Determine the [X, Y] coordinate at the center of the cell enclosing the given text.  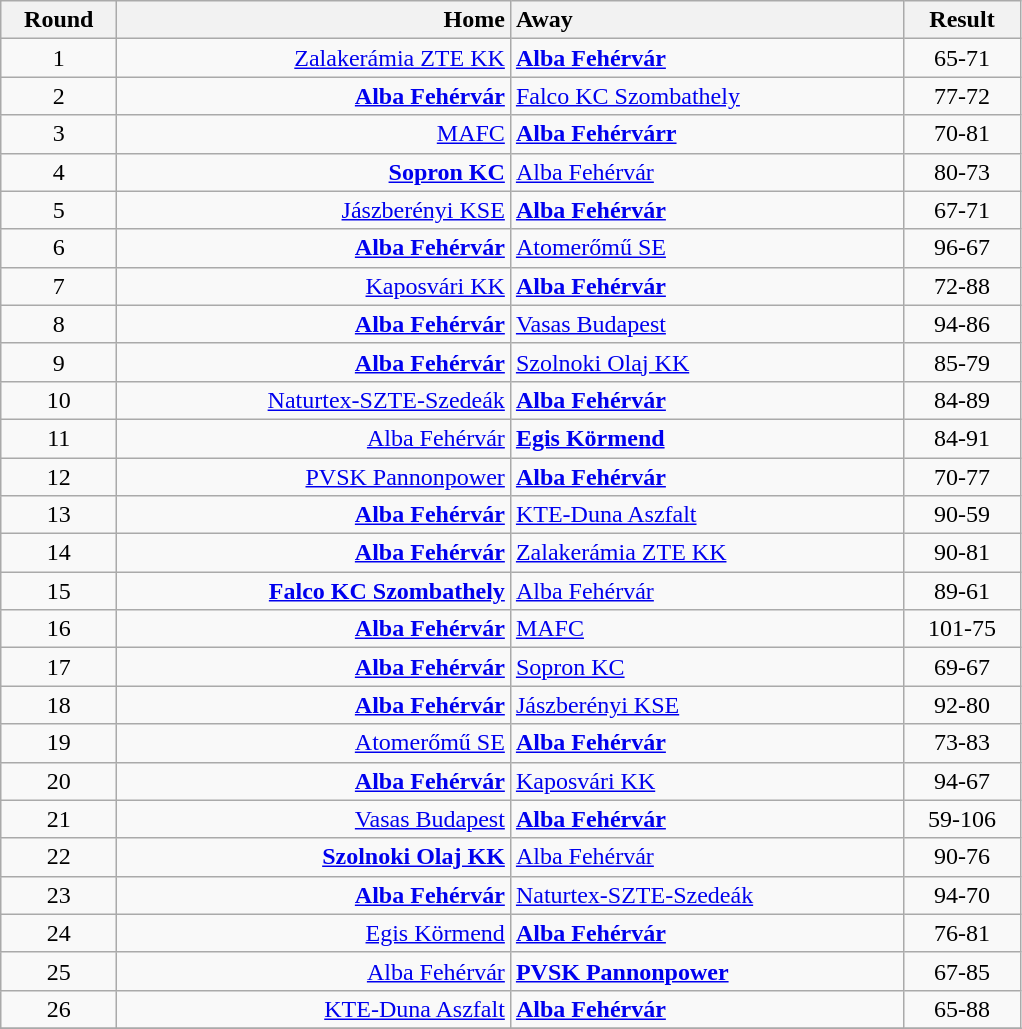
22 [59, 857]
72-88 [962, 286]
20 [59, 781]
96-67 [962, 248]
Away [707, 20]
3 [59, 134]
70-81 [962, 134]
23 [59, 895]
9 [59, 362]
16 [59, 629]
7 [59, 286]
101-75 [962, 629]
89-61 [962, 591]
8 [59, 324]
94-67 [962, 781]
80-73 [962, 172]
69-67 [962, 667]
70-77 [962, 477]
Home [314, 20]
24 [59, 933]
67-71 [962, 210]
25 [59, 971]
92-80 [962, 705]
5 [59, 210]
4 [59, 172]
65-71 [962, 58]
65-88 [962, 1009]
76-81 [962, 933]
85-79 [962, 362]
90-76 [962, 857]
Result [962, 20]
Alba Fehérvárr [707, 134]
15 [59, 591]
94-70 [962, 895]
17 [59, 667]
Round [59, 20]
90-81 [962, 553]
21 [59, 819]
1 [59, 58]
10 [59, 400]
59-106 [962, 819]
18 [59, 705]
19 [59, 743]
2 [59, 96]
73-83 [962, 743]
13 [59, 515]
77-72 [962, 96]
12 [59, 477]
67-85 [962, 971]
26 [59, 1009]
90-59 [962, 515]
84-91 [962, 438]
11 [59, 438]
14 [59, 553]
84-89 [962, 400]
6 [59, 248]
94-86 [962, 324]
